Locate the cell with the specified text and output its (x, y) center coordinate. 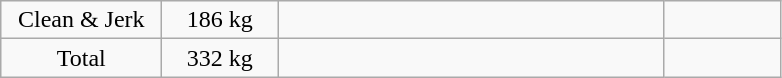
Total (82, 58)
Clean & Jerk (82, 20)
332 kg (220, 58)
186 kg (220, 20)
